Provide the [x, y] coordinate of the cell's center where the given text is located.  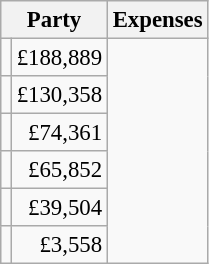
£74,361 [59, 133]
£130,358 [59, 95]
£65,852 [59, 170]
£39,504 [59, 208]
Expenses [157, 20]
Party [54, 20]
£3,558 [59, 245]
£188,889 [59, 58]
